Detect which cell encompasses the target text, then output its (X, Y) center coordinate. 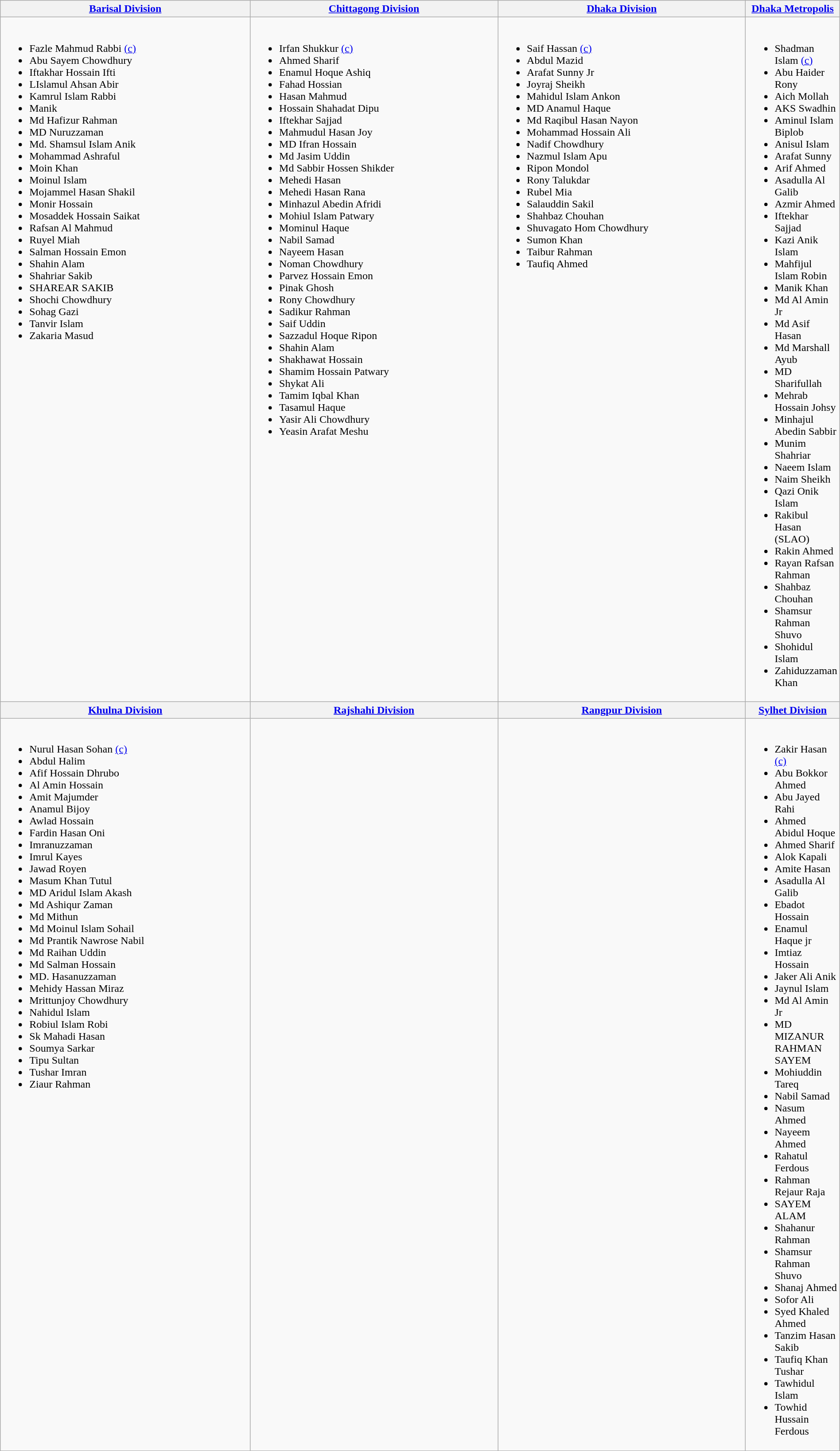
Rajshahi Division (374, 710)
Chittagong Division (374, 9)
Sylhet Division (793, 710)
Rangpur Division (622, 710)
Khulna Division (125, 710)
Barisal Division (125, 9)
Dhaka Metropolis (793, 9)
Dhaka Division (622, 9)
